Determine the (X, Y) coordinate at the center of the cell enclosing the given text.  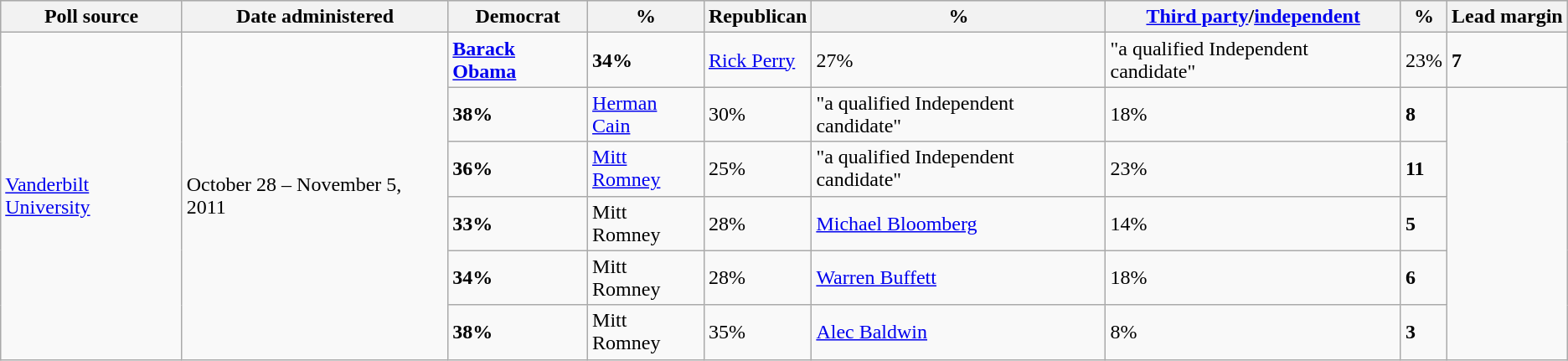
30% (757, 114)
Rick Perry (757, 60)
5 (1424, 223)
Democrat (518, 17)
Poll source (91, 17)
Republican (757, 17)
Third party/independent (1253, 17)
3 (1424, 332)
35% (757, 332)
Herman Cain (647, 114)
Alec Baldwin (958, 332)
Warren Buffett (958, 278)
7 (1507, 60)
Date administered (315, 17)
Vanderbilt University (91, 196)
Barack Obama (518, 60)
8 (1424, 114)
36% (518, 169)
11 (1424, 169)
33% (518, 223)
8% (1253, 332)
6 (1424, 278)
Michael Bloomberg (958, 223)
14% (1253, 223)
27% (958, 60)
25% (757, 169)
Lead margin (1507, 17)
October 28 – November 5, 2011 (315, 196)
